From the cell containing the given text, extract its center point as (X, Y) coordinate. 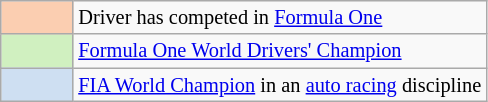
FIA World Champion in an auto racing discipline (280, 85)
Formula One World Drivers' Champion (280, 51)
Driver has competed in Formula One (280, 17)
